Determine the [X, Y] coordinate at the center of the cell enclosing the given text.  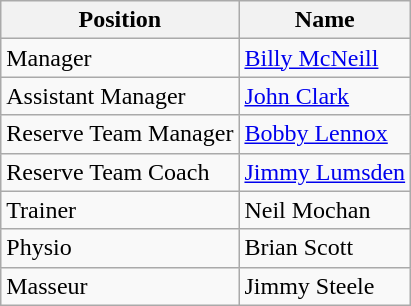
Billy McNeill [325, 58]
Trainer [120, 210]
Neil Mochan [325, 210]
Brian Scott [325, 248]
Jimmy Steele [325, 286]
Name [325, 20]
Physio [120, 248]
Masseur [120, 286]
Jimmy Lumsden [325, 172]
Bobby Lennox [325, 134]
Reserve Team Manager [120, 134]
Reserve Team Coach [120, 172]
Assistant Manager [120, 96]
Manager [120, 58]
John Clark [325, 96]
Position [120, 20]
